Search for the cell housing the specified text and yield its [x, y] center coordinate. 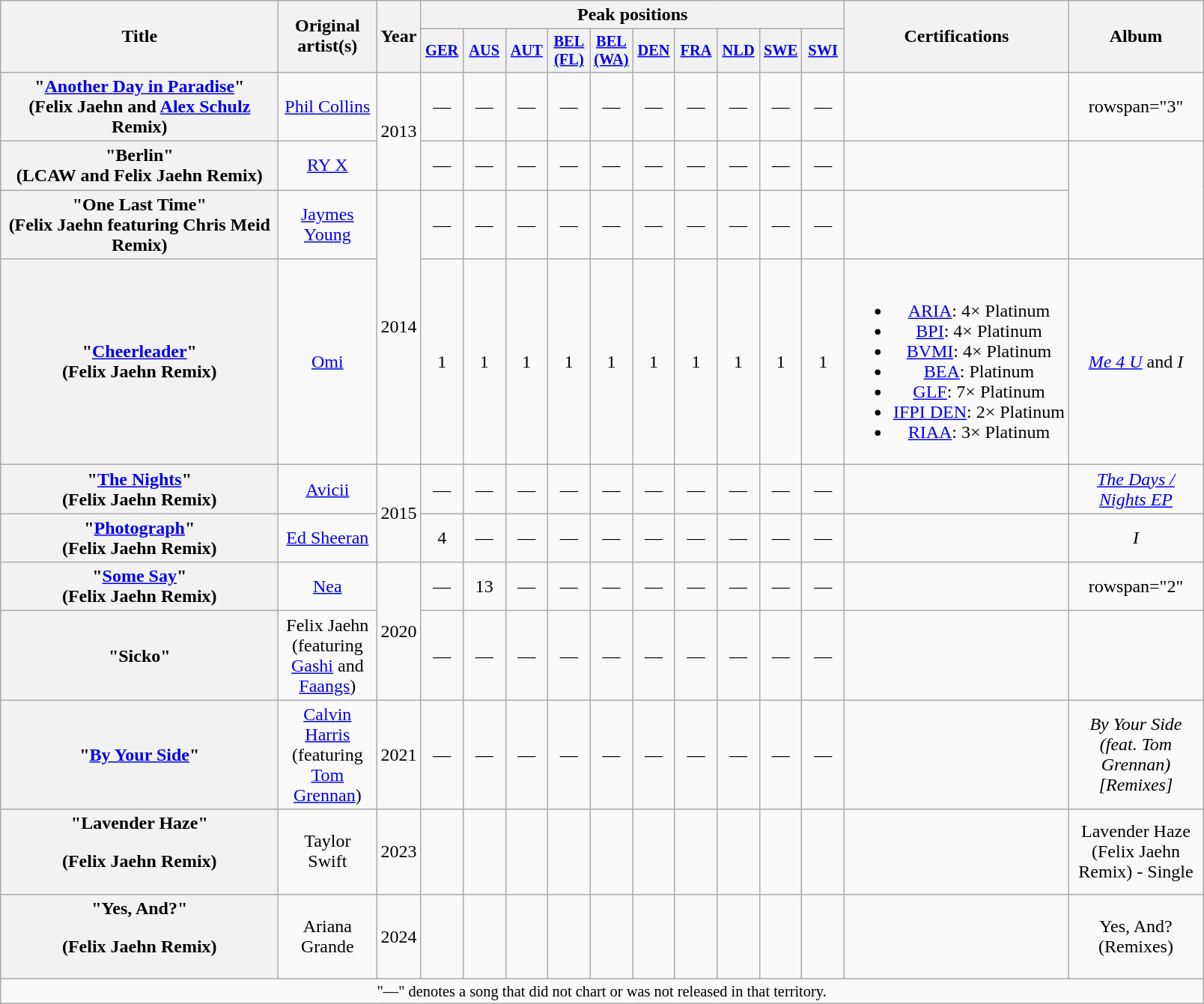
Original artist(s) [328, 37]
2014 [398, 328]
GER [442, 51]
2015 [398, 514]
BEL(WA) [611, 51]
NLD [738, 51]
Omi [328, 362]
AUT [527, 51]
"The Nights"(Felix Jaehn Remix) [139, 490]
2023 [398, 852]
FRA [696, 51]
"Sicko" [139, 656]
DEN [654, 51]
rowspan="2" [1135, 587]
Album [1135, 37]
Phil Collins [328, 106]
rowspan="3" [1135, 106]
BEL(FL) [569, 51]
Lavender Haze (Felix Jaehn Remix) - Single [1135, 852]
Certifications [956, 37]
"Another Day in Paradise" (Felix Jaehn and Alex Schulz Remix) [139, 106]
2021 [398, 755]
2024 [398, 936]
Calvin Harris (featuring Tom Grennan) [328, 755]
Felix Jaehn (featuring Gashi and Faangs) [328, 656]
Ed Sheeran [328, 538]
I [1135, 538]
13 [484, 587]
"Berlin"(LCAW and Felix Jaehn Remix) [139, 166]
Nea [328, 587]
"—" denotes a song that did not chart or was not released in that territory. [602, 991]
Year [398, 37]
Yes, And? (Remixes) [1135, 936]
ARIA: 4× PlatinumBPI: 4× PlatinumBVMI: 4× PlatinumBEA: PlatinumGLF: 7× PlatinumIFPI DEN: 2× PlatinumRIAA: 3× Platinum [956, 362]
"By Your Side" [139, 755]
SWE [780, 51]
"Lavender Haze"(Felix Jaehn Remix) [139, 852]
Ariana Grande [328, 936]
Taylor Swift [328, 852]
SWI [824, 51]
2020 [398, 631]
4 [442, 538]
By Your Side (feat. Tom Grennan) [Remixes] [1135, 755]
"Cheerleader"(Felix Jaehn Remix) [139, 362]
"Some Say" (Felix Jaehn Remix) [139, 587]
RY X [328, 166]
"One Last Time"(Felix Jaehn featuring Chris Meid Remix) [139, 225]
The Days / Nights EP [1135, 490]
"Yes, And?"(Felix Jaehn Remix) [139, 936]
AUS [484, 51]
Jaymes Young [328, 225]
Avicii [328, 490]
Me 4 U and I [1135, 362]
Title [139, 37]
Peak positions [633, 15]
"Photograph"(Felix Jaehn Remix) [139, 538]
2013 [398, 130]
